Provide the (x, y) coordinate of the cell's center where the given text is located.  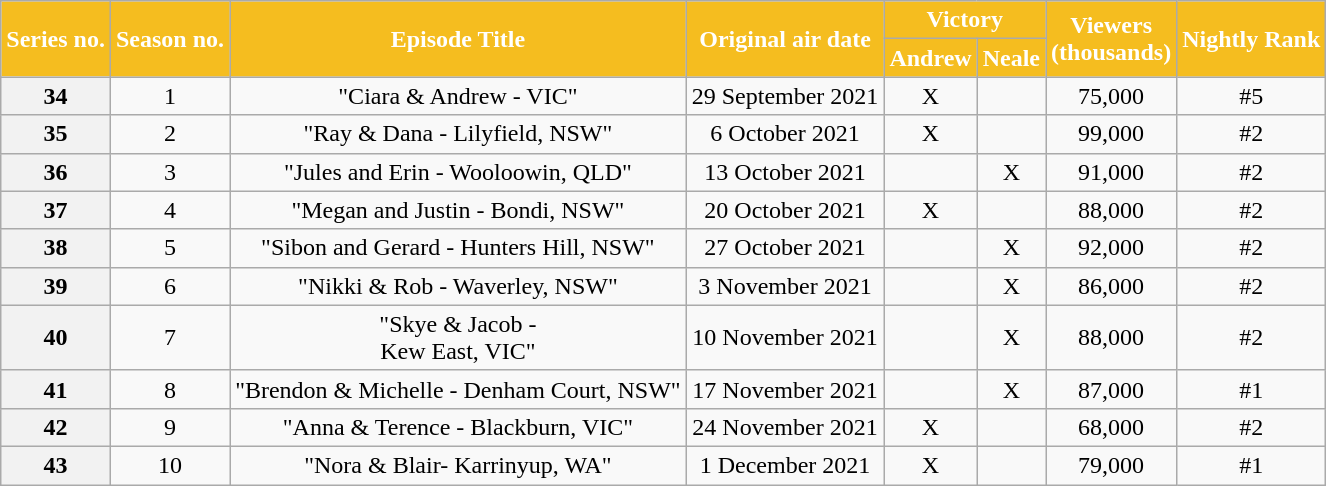
6 October 2021 (785, 134)
29 September 2021 (785, 96)
Andrew (930, 58)
5 (170, 248)
35 (56, 134)
Nightly Rank (1252, 39)
79,000 (1112, 465)
17 November 2021 (785, 389)
"Sibon and Gerard - Hunters Hill, NSW" (458, 248)
"Anna & Terence - Blackburn, VIC" (458, 427)
34 (56, 96)
39 (56, 286)
Original air date (785, 39)
41 (56, 389)
"Megan and Justin - Bondi, NSW" (458, 210)
6 (170, 286)
3 (170, 172)
91,000 (1112, 172)
86,000 (1112, 286)
9 (170, 427)
7 (170, 338)
"Brendon & Michelle - Denham Court, NSW" (458, 389)
36 (56, 172)
"Ciara & Andrew - VIC" (458, 96)
87,000 (1112, 389)
99,000 (1112, 134)
8 (170, 389)
3 November 2021 (785, 286)
Episode Title (458, 39)
"Skye & Jacob -Kew East, VIC" (458, 338)
Victory (965, 20)
27 October 2021 (785, 248)
24 November 2021 (785, 427)
68,000 (1112, 427)
75,000 (1112, 96)
43 (56, 465)
40 (56, 338)
42 (56, 427)
1 (170, 96)
37 (56, 210)
10 November 2021 (785, 338)
Viewers(thousands) (1112, 39)
92,000 (1112, 248)
"Ray & Dana - Lilyfield, NSW" (458, 134)
2 (170, 134)
"Nora & Blair- Karrinyup, WA" (458, 465)
Series no. (56, 39)
13 October 2021 (785, 172)
20 October 2021 (785, 210)
Season no. (170, 39)
1 December 2021 (785, 465)
4 (170, 210)
10 (170, 465)
38 (56, 248)
"Nikki & Rob - Waverley, NSW" (458, 286)
"Jules and Erin - Wooloowin, QLD" (458, 172)
#5 (1252, 96)
Neale (1011, 58)
